Provide the [x, y] coordinate of the cell's center where the given text is located.  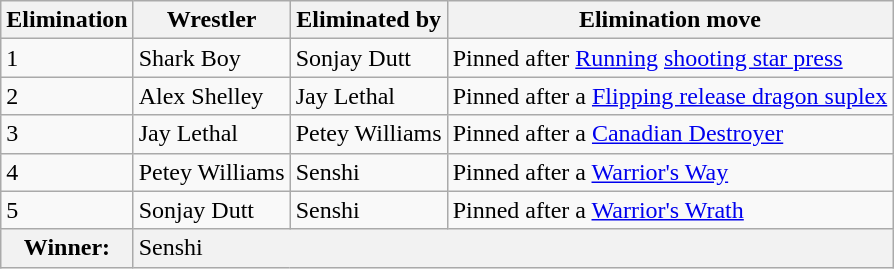
Alex Shelley [212, 96]
Wrestler [212, 20]
Elimination move [670, 20]
Elimination [67, 20]
2 [67, 96]
Shark Boy [212, 58]
4 [67, 172]
Pinned after Running shooting star press [670, 58]
Pinned after a Warrior's Way [670, 172]
Eliminated by [368, 20]
5 [67, 210]
Winner: [67, 248]
Pinned after a Canadian Destroyer [670, 134]
1 [67, 58]
Pinned after a Flipping release dragon suplex [670, 96]
Pinned after a Warrior's Wrath [670, 210]
3 [67, 134]
